Find where the given text appears and provide that cell's center as (x, y) coordinate. 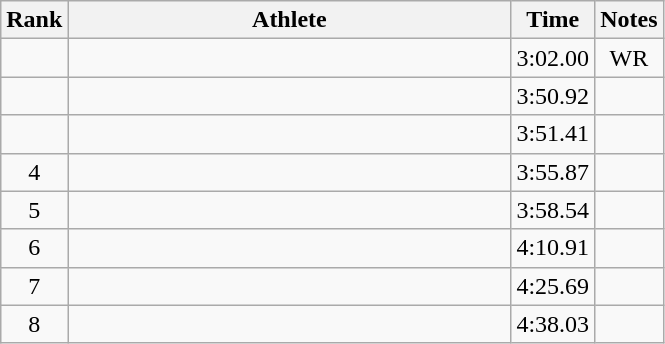
3:02.00 (553, 58)
3:51.41 (553, 134)
3:50.92 (553, 96)
3:55.87 (553, 172)
Athlete (290, 20)
5 (34, 210)
4 (34, 172)
4:38.03 (553, 324)
4:10.91 (553, 248)
8 (34, 324)
Time (553, 20)
4:25.69 (553, 286)
6 (34, 248)
WR (629, 58)
Notes (629, 20)
7 (34, 286)
Rank (34, 20)
3:58.54 (553, 210)
